For the text-containing cell, return its midpoint in [X, Y] coordinate format. 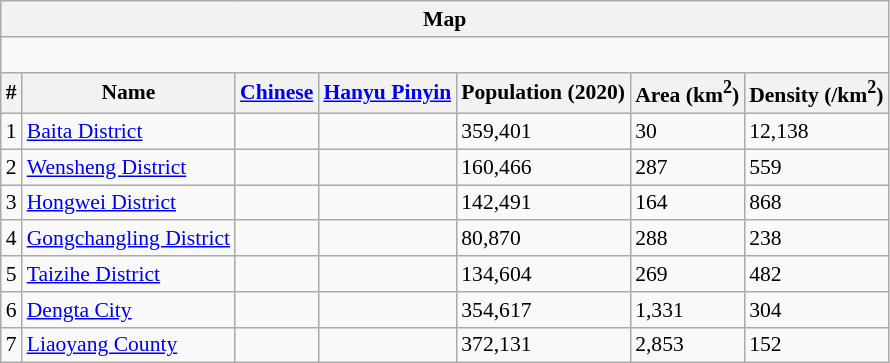
152 [816, 345]
5 [12, 274]
80,870 [543, 239]
Area (km2) [687, 92]
Taizihe District [128, 274]
134,604 [543, 274]
372,131 [543, 345]
Dengta City [128, 310]
359,401 [543, 132]
Wensheng District [128, 167]
288 [687, 239]
269 [687, 274]
# [12, 92]
868 [816, 203]
1,331 [687, 310]
287 [687, 167]
559 [816, 167]
354,617 [543, 310]
1 [12, 132]
2 [12, 167]
Map [445, 19]
238 [816, 239]
Chinese [276, 92]
Density (/km2) [816, 92]
7 [12, 345]
4 [12, 239]
3 [12, 203]
Hanyu Pinyin [387, 92]
Hongwei District [128, 203]
2,853 [687, 345]
Name [128, 92]
30 [687, 132]
164 [687, 203]
142,491 [543, 203]
160,466 [543, 167]
6 [12, 310]
12,138 [816, 132]
304 [816, 310]
Gongchangling District [128, 239]
Baita District [128, 132]
Population (2020) [543, 92]
482 [816, 274]
Liaoyang County [128, 345]
